For the text-containing cell, return its midpoint in [X, Y] coordinate format. 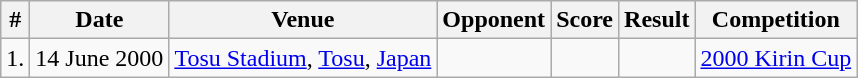
Opponent [494, 20]
Tosu Stadium, Tosu, Japan [303, 58]
Date [100, 20]
# [16, 20]
2000 Kirin Cup [776, 58]
14 June 2000 [100, 58]
Venue [303, 20]
Competition [776, 20]
Result [657, 20]
Score [585, 20]
1. [16, 58]
